Identify which cell holds the provided text, then report its (x, y) central coordinate. 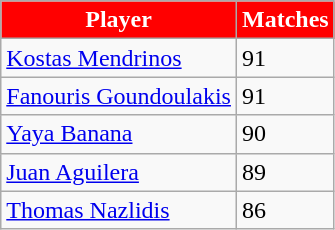
Yaya Banana (119, 134)
Fanouris Goundoulakis (119, 96)
Player (119, 20)
86 (285, 210)
Juan Aguilera (119, 172)
Matches (285, 20)
Thomas Nazlidis (119, 210)
90 (285, 134)
89 (285, 172)
Kostas Mendrinos (119, 58)
